Pinpoint the cell where the given text exists, returning its [X, Y] midpoint coordinate. 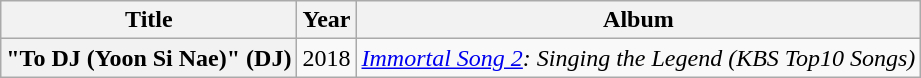
2018 [326, 58]
Year [326, 20]
"To DJ (Yoon Si Nae)" (DJ) [149, 58]
Title [149, 20]
Immortal Song 2: Singing the Legend (KBS Top10 Songs) [638, 58]
Album [638, 20]
